From the cell containing the given text, extract its center point as [X, Y] coordinate. 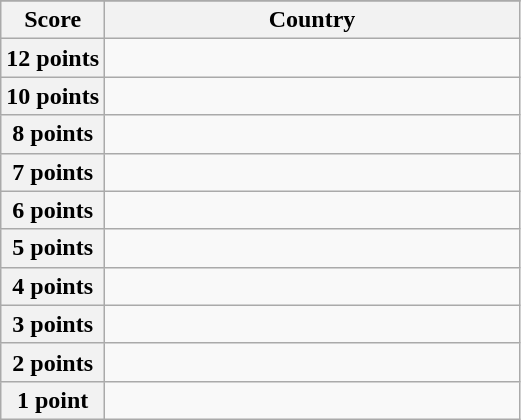
6 points [53, 210]
7 points [53, 172]
3 points [53, 324]
1 point [53, 400]
8 points [53, 134]
5 points [53, 248]
10 points [53, 96]
Country [312, 20]
Score [53, 20]
4 points [53, 286]
2 points [53, 362]
12 points [53, 58]
